Capture the cell that displays the provided text and extract its (x, y) central coordinate. 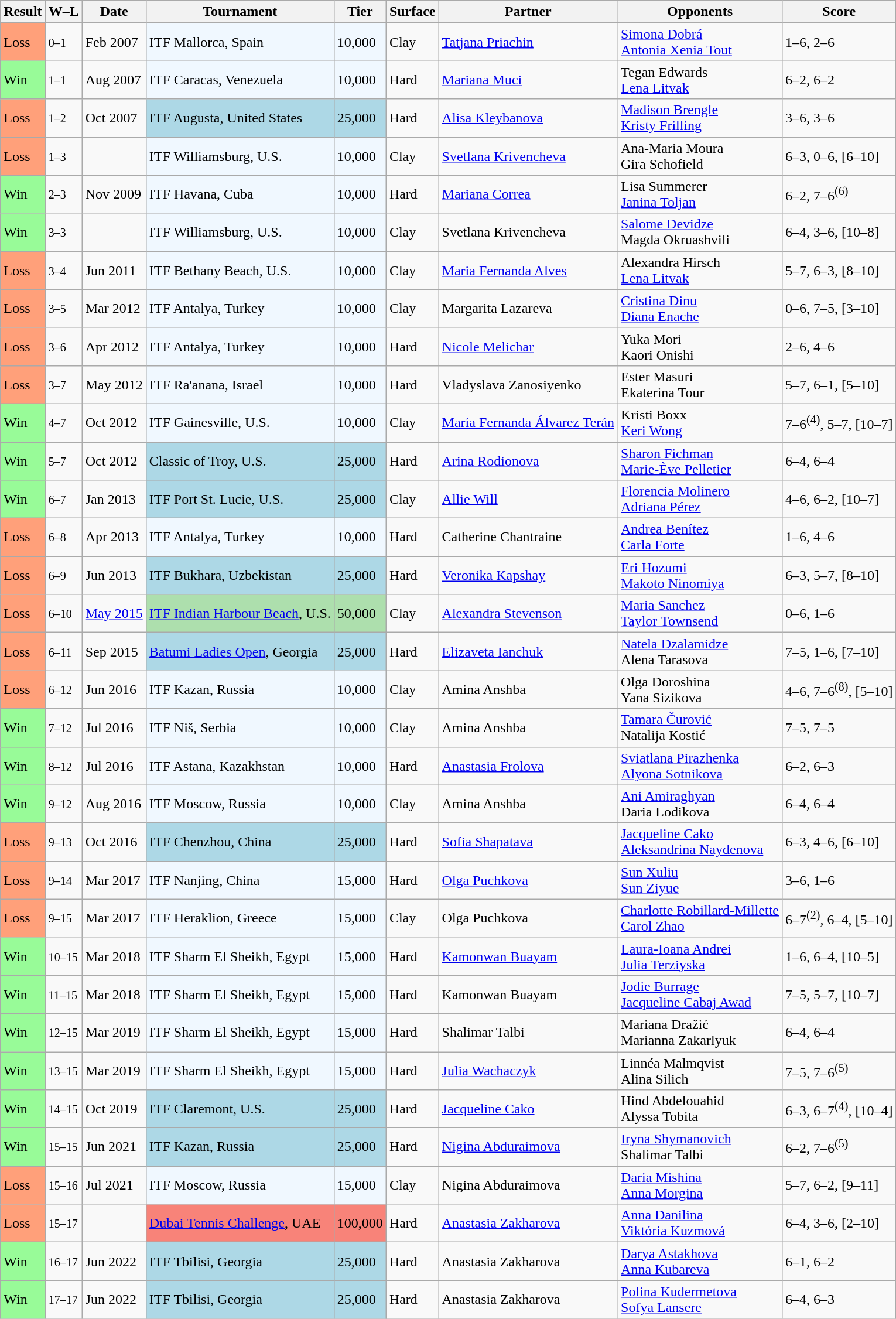
3–6, 1–6 (839, 880)
Nov 2009 (114, 194)
Ani Amiraghyan Daria Lodikova (700, 804)
ITF Mallorca, Spain (240, 42)
Jodie Burrage Jacqueline Cabaj Awad (700, 995)
3–6 (63, 347)
6–11 (63, 651)
W–L (63, 12)
Jacqueline Cako Aleksandrina Naydenova (700, 842)
14–15 (63, 1109)
6–3, 5–7, [8–10] (839, 575)
3–4 (63, 271)
ITF Havana, Cuba (240, 194)
ITF Port St. Lucie, U.S. (240, 499)
6–12 (63, 690)
Daria Mishina Anna Morgina (700, 1185)
Charlotte Robillard-Millette Carol Zhao (700, 918)
Ester Masuri Ekaterina Tour (700, 384)
Sep 2015 (114, 651)
Sviatlana Pirazhenka Alyona Sotnikova (700, 766)
Arina Rodionova (528, 460)
Julia Wachaczyk (528, 1071)
100,000 (360, 1223)
8–12 (63, 766)
May 2015 (114, 614)
Tier (360, 12)
Score (839, 12)
Result (23, 12)
6–4, 3–6, [2–10] (839, 1223)
Tamara Čurović Natalija Kostić (700, 727)
Natela Dzalamidze Alena Tarasova (700, 651)
ITF Caracas, Venezuela (240, 80)
Vladyslava Zanosiyenko (528, 384)
7–5, 7–5 (839, 727)
Oct 2016 (114, 842)
ITF Astana, Kazakhstan (240, 766)
5–7, 6–1, [5–10] (839, 384)
3–3 (63, 232)
6–2, 7–6(6) (839, 194)
15–15 (63, 1147)
5–7, 6–3, [8–10] (839, 271)
Iryna Shymanovich Shalimar Talbi (700, 1147)
3–7 (63, 384)
Alexandra Stevenson (528, 614)
6–7(2), 6–4, [5–10] (839, 918)
2–6, 4–6 (839, 347)
17–17 (63, 1299)
0–6, 7–5, [3–10] (839, 308)
5–7, 6–2, [9–11] (839, 1185)
7–5, 7–6(5) (839, 1071)
15–17 (63, 1223)
Jun 2021 (114, 1147)
ITF Claremont, U.S. (240, 1109)
6–3, 0–6, [6–10] (839, 156)
Jan 2013 (114, 499)
Tatjana Priachin (528, 42)
Maria Fernanda Alves (528, 271)
7–5, 1–6, [7–10] (839, 651)
7–6(4), 5–7, [10–7] (839, 423)
6–4, 6–3 (839, 1299)
6–7 (63, 499)
9–14 (63, 880)
9–12 (63, 804)
Dubai Tennis Challenge, UAE (240, 1223)
Alisa Kleybanova (528, 118)
12–15 (63, 1032)
1–6, 2–6 (839, 42)
Florencia Molinero Adriana Pérez (700, 499)
Elizaveta Ianchuk (528, 651)
1–6, 6–4, [10–5] (839, 956)
7–5, 5–7, [10–7] (839, 995)
7–12 (63, 727)
1–6, 4–6 (839, 538)
Madison Brengle Kristy Frilling (700, 118)
Catherine Chantraine (528, 538)
Sun Xuliu Sun Ziyue (700, 880)
Laura-Ioana Andrei Julia Terziyska (700, 956)
6–8 (63, 538)
Kristi Boxx Keri Wong (700, 423)
ITF Ra'anana, Israel (240, 384)
Andrea Benítez Carla Forte (700, 538)
6–2, 7–6(5) (839, 1147)
Partner (528, 12)
ITF Heraklion, Greece (240, 918)
Jul 2021 (114, 1185)
ITF Indian Harbour Beach, U.S. (240, 614)
Surface (412, 12)
Batumi Ladies Open, Georgia (240, 651)
4–7 (63, 423)
6–3, 6–7(4), [10–4] (839, 1109)
16–17 (63, 1262)
11–15 (63, 995)
4–6, 6–2, [10–7] (839, 499)
Classic of Troy, U.S. (240, 460)
9–15 (63, 918)
1–3 (63, 156)
6–9 (63, 575)
1–2 (63, 118)
ITF Augusta, United States (240, 118)
6–2, 6–2 (839, 80)
Anna Danilina Viktória Kuzmová (700, 1223)
Jacqueline Cako (528, 1109)
Jun 2011 (114, 271)
Anastasia Frolova (528, 766)
3–5 (63, 308)
Apr 2012 (114, 347)
1–1 (63, 80)
ITF Nanjing, China (240, 880)
Eri Hozumi Makoto Ninomiya (700, 575)
Nicole Melichar (528, 347)
9–13 (63, 842)
Darya Astakhova Anna Kubareva (700, 1262)
Shalimar Talbi (528, 1032)
ITF Bukhara, Uzbekistan (240, 575)
Oct 2019 (114, 1109)
Alexandra Hirsch Lena Litvak (700, 271)
Feb 2007 (114, 42)
6–2, 6–3 (839, 766)
Polina Kudermetova Sofya Lansere (700, 1299)
15–16 (63, 1185)
0–1 (63, 42)
4–6, 7–6(8), [5–10] (839, 690)
Salome Devidze Magda Okruashvili (700, 232)
6–10 (63, 614)
3–6, 3–6 (839, 118)
Oct 2007 (114, 118)
Aug 2016 (114, 804)
Mariana Correa (528, 194)
Veronika Kapshay (528, 575)
5–7 (63, 460)
6–3, 4–6, [6–10] (839, 842)
Date (114, 12)
Tegan Edwards Lena Litvak (700, 80)
Jun 2016 (114, 690)
50,000 (360, 614)
Olga Doroshina Yana Sizikova (700, 690)
May 2012 (114, 384)
Maria Sanchez Taylor Townsend (700, 614)
ITF Chenzhou, China (240, 842)
Cristina Dinu Diana Enache (700, 308)
Mariana Dražić Marianna Zakarlyuk (700, 1032)
Sharon Fichman Marie-Ève Pelletier (700, 460)
Mariana Muci (528, 80)
Hind Abdelouahid Alyssa Tobita (700, 1109)
ITF Gainesville, U.S. (240, 423)
Apr 2013 (114, 538)
ITF Niš, Serbia (240, 727)
0–6, 1–6 (839, 614)
Aug 2007 (114, 80)
Yuka Mori Kaori Onishi (700, 347)
6–4, 3–6, [10–8] (839, 232)
Margarita Lazareva (528, 308)
10–15 (63, 956)
Ana-Maria Moura Gira Schofield (700, 156)
Lisa Summerer Janina Toljan (700, 194)
Mar 2012 (114, 308)
2–3 (63, 194)
María Fernanda Álvarez Terán (528, 423)
Opponents (700, 12)
13–15 (63, 1071)
Tournament (240, 12)
6–1, 6–2 (839, 1262)
Linnéa Malmqvist Alina Silich (700, 1071)
Jun 2013 (114, 575)
Sofia Shapatava (528, 842)
Simona Dobrá Antonia Xenia Tout (700, 42)
ITF Bethany Beach, U.S. (240, 271)
Allie Will (528, 499)
